Provide the (x, y) coordinate of the cell's center where the given text is located.  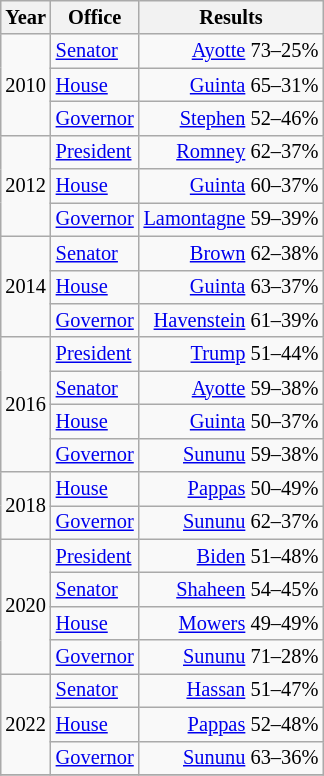
Shaheen 54–45% (232, 590)
Stephen 52–46% (232, 119)
Biden 51–48% (232, 556)
Guinta 50–37% (232, 422)
Lamontagne 59–39% (232, 220)
Brown 62–38% (232, 253)
Ayotte 59–38% (232, 388)
2020 (25, 606)
Sununu 62–37% (232, 523)
2016 (25, 404)
Results (232, 18)
Trump 51–44% (232, 354)
Pappas 52–48% (232, 725)
Havenstein 61–39% (232, 321)
Hassan 51–47% (232, 691)
2014 (25, 286)
2012 (25, 186)
Sununu 59–38% (232, 455)
Guinta 60–37% (232, 186)
Romney 62–37% (232, 152)
Mowers 49–49% (232, 624)
Office (95, 18)
Ayotte 73–25% (232, 51)
2018 (25, 506)
Guinta 65–31% (232, 85)
Guinta 63–37% (232, 287)
Year (25, 18)
2022 (25, 724)
Sununu 63–36% (232, 758)
2010 (25, 84)
Pappas 50–49% (232, 489)
Sununu 71–28% (232, 657)
